For the text-containing cell, return its midpoint in [X, Y] coordinate format. 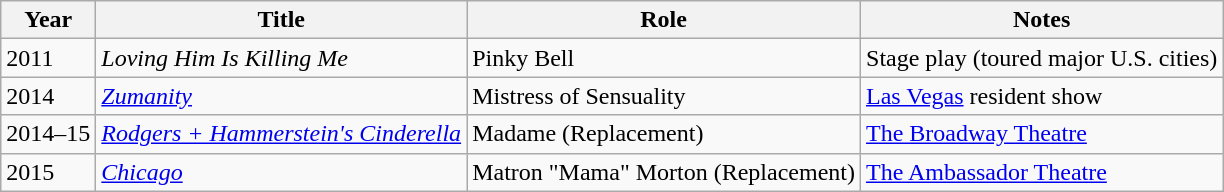
Role [664, 20]
Zumanity [282, 96]
Notes [1042, 20]
2011 [48, 58]
Rodgers + Hammerstein's Cinderella [282, 134]
2015 [48, 172]
Pinky Bell [664, 58]
Madame (Replacement) [664, 134]
Title [282, 20]
Las Vegas resident show [1042, 96]
Matron "Mama" Morton (Replacement) [664, 172]
Mistress of Sensuality [664, 96]
Loving Him Is Killing Me [282, 58]
Chicago [282, 172]
Year [48, 20]
The Broadway Theatre [1042, 134]
2014–15 [48, 134]
Stage play (toured major U.S. cities) [1042, 58]
2014 [48, 96]
The Ambassador Theatre [1042, 172]
